Find where the given text appears and provide that cell's center as (X, Y) coordinate. 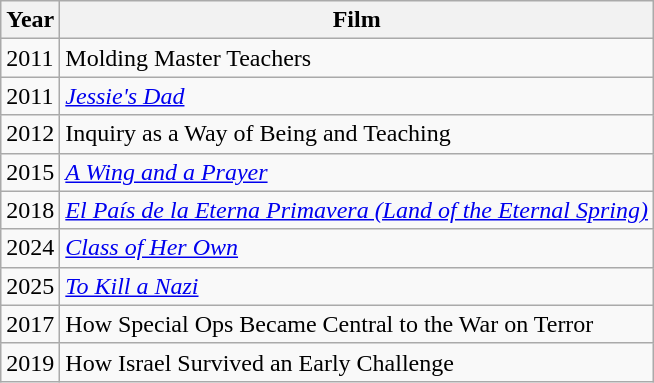
Inquiry as a Way of Being and Teaching (357, 134)
Class of Her Own (357, 248)
2019 (30, 362)
2018 (30, 210)
Jessie's Dad (357, 96)
How Israel Survived an Early Challenge (357, 362)
2015 (30, 172)
A Wing and a Prayer (357, 172)
To Kill a Nazi (357, 286)
How Special Ops Became Central to the War on Terror (357, 324)
Year (30, 20)
2025 (30, 286)
2017 (30, 324)
Molding Master Teachers (357, 58)
2012 (30, 134)
El País de la Eterna Primavera (Land of the Eternal Spring) (357, 210)
2024 (30, 248)
Film (357, 20)
